Return [x, y] of the center of cell containing provided text 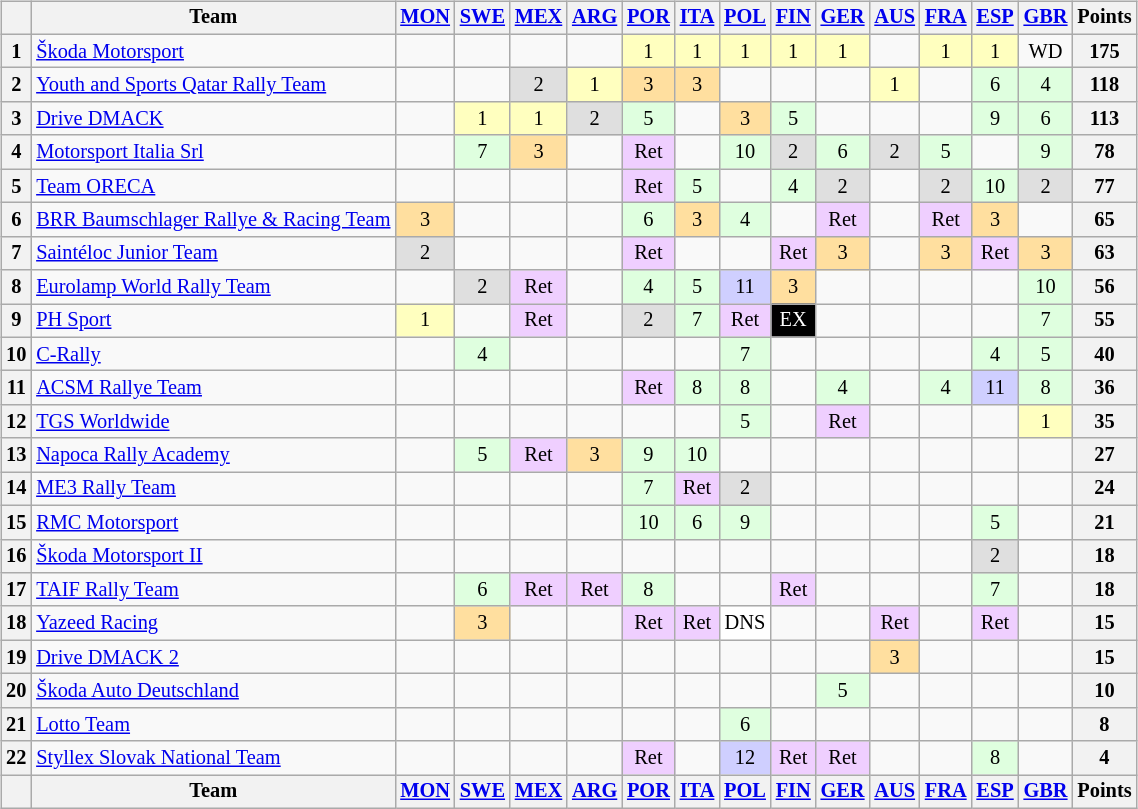
Yazeed Racing [213, 623]
175 [1104, 51]
19 [16, 657]
Team ORECA [213, 186]
36 [1104, 388]
Lotto Team [213, 724]
22 [16, 758]
65 [1104, 220]
55 [1104, 321]
13 [16, 455]
TGS Worldwide [213, 422]
16 [16, 556]
Motorsport Italia Srl [213, 152]
Saintéloc Junior Team [213, 253]
17 [16, 590]
Drive DMACK [213, 119]
Youth and Sports Qatar Rally Team [213, 85]
77 [1104, 186]
Drive DMACK 2 [213, 657]
Škoda Auto Deutschland [213, 691]
DNS [745, 623]
WD [1046, 51]
BRR Baumschlager Rallye & Racing Team [213, 220]
Škoda Motorsport [213, 51]
40 [1104, 354]
35 [1104, 422]
14 [16, 489]
24 [1104, 489]
ACSM Rallye Team [213, 388]
C-Rally [213, 354]
56 [1104, 287]
78 [1104, 152]
EX [794, 321]
Eurolamp World Rally Team [213, 287]
113 [1104, 119]
PH Sport [213, 321]
20 [16, 691]
118 [1104, 85]
Napoca Rally Academy [213, 455]
RMC Motorsport [213, 522]
ME3 Rally Team [213, 489]
Škoda Motorsport II [213, 556]
63 [1104, 253]
TAIF Rally Team [213, 590]
27 [1104, 455]
Styllex Slovak National Team [213, 758]
